Locate the cell with the specified text and output its (X, Y) center coordinate. 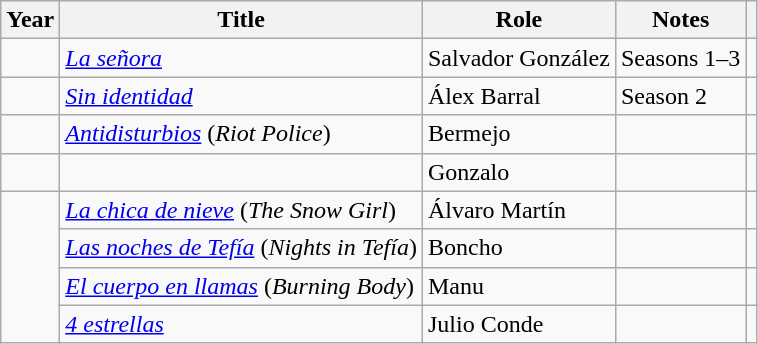
Julio Conde (518, 324)
La señora (242, 58)
Seasons 1–3 (680, 58)
La chica de nieve (The Snow Girl) (242, 210)
Las noches de Tefía (Nights in Tefía) (242, 248)
El cuerpo en llamas (Burning Body) (242, 286)
Álvaro Martín (518, 210)
Antidisturbios (Riot Police) (242, 134)
Notes (680, 20)
Manu (518, 286)
Álex Barral (518, 96)
Salvador González (518, 58)
Title (242, 20)
Role (518, 20)
Season 2 (680, 96)
Year (30, 20)
Sin identidad (242, 96)
Gonzalo (518, 172)
Bermejo (518, 134)
Boncho (518, 248)
4 estrellas (242, 324)
